Output the [x, y] coordinate of the center of the cell containing the given text.  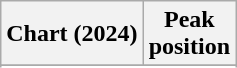
Peakposition [189, 34]
Chart (2024) [72, 34]
